Scan for the cell matching the given text and deliver its [X, Y] coordinate at center. 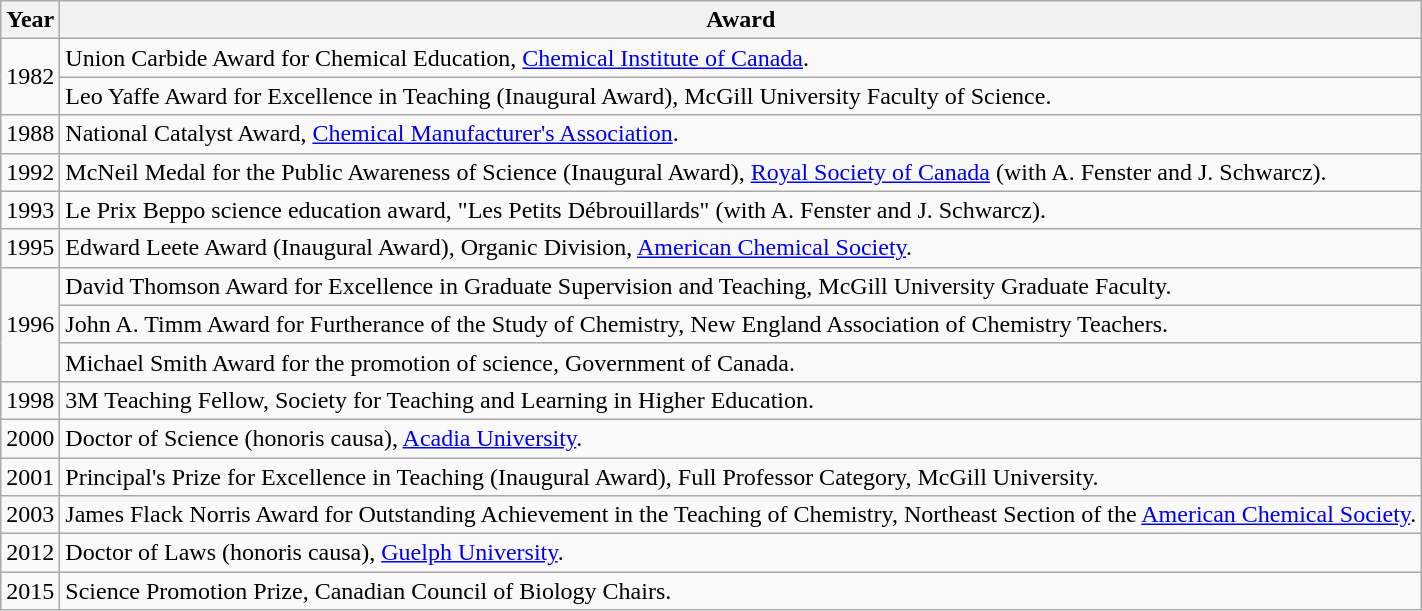
1993 [30, 210]
Doctor of Laws (honoris causa), Guelph University. [741, 553]
Michael Smith Award for the promotion of science, Government of Canada. [741, 362]
David Thomson Award for Excellence in Graduate Supervision and Teaching, McGill University Graduate Faculty. [741, 286]
Leo Yaffe Award for Excellence in Teaching (Inaugural Award), McGill University Faculty of Science. [741, 96]
National Catalyst Award, Chemical Manufacturer's Association. [741, 134]
Union Carbide Award for Chemical Education, Chemical Institute of Canada. [741, 58]
2000 [30, 438]
Doctor of Science (honoris causa), Acadia University. [741, 438]
James Flack Norris Award for Outstanding Achievement in the Teaching of Chemistry, Northeast Section of the American Chemical Society. [741, 515]
1995 [30, 248]
2012 [30, 553]
McNeil Medal for the Public Awareness of Science (Inaugural Award), Royal Society of Canada (with A. Fenster and J. Schwarcz). [741, 172]
2001 [30, 477]
Le Prix Beppo science education award, "Les Petits Débrouillards" (with A. Fenster and J. Schwarcz). [741, 210]
1982 [30, 77]
Edward Leete Award (Inaugural Award), Organic Division, American Chemical Society. [741, 248]
2003 [30, 515]
1988 [30, 134]
Science Promotion Prize, Canadian Council of Biology Chairs. [741, 591]
2015 [30, 591]
3M Teaching Fellow, Society for Teaching and Learning in Higher Education. [741, 400]
1992 [30, 172]
Principal's Prize for Excellence in Teaching (Inaugural Award), Full Professor Category, McGill University. [741, 477]
John A. Timm Award for Furtherance of the Study of Chemistry, New England Association of Chemistry Teachers. [741, 324]
1996 [30, 324]
1998 [30, 400]
Year [30, 20]
Award [741, 20]
